Capture the cell that displays the provided text and extract its (x, y) central coordinate. 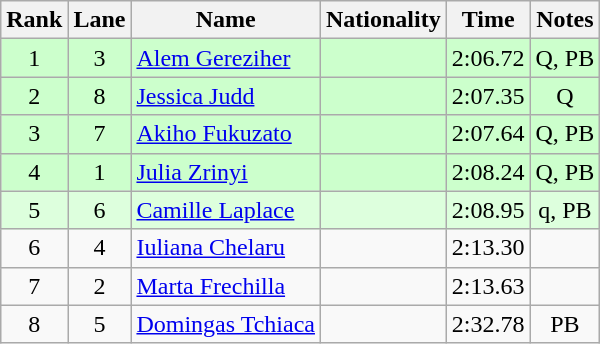
Nationality (383, 20)
Notes (565, 20)
2:06.72 (488, 58)
Rank (34, 20)
Alem Gereziher (226, 58)
2:32.78 (488, 324)
Domingas Tchiaca (226, 324)
2:13.63 (488, 286)
2:08.95 (488, 210)
Julia Zrinyi (226, 172)
Akiho Fukuzato (226, 134)
2:13.30 (488, 248)
2:07.35 (488, 96)
Q (565, 96)
2:08.24 (488, 172)
Lane (100, 20)
Jessica Judd (226, 96)
PB (565, 324)
Marta Frechilla (226, 286)
Iuliana Chelaru (226, 248)
Time (488, 20)
Camille Laplace (226, 210)
q, PB (565, 210)
2:07.64 (488, 134)
Name (226, 20)
